Extract the [X, Y] coordinate from the center of the cell holding the provided text.  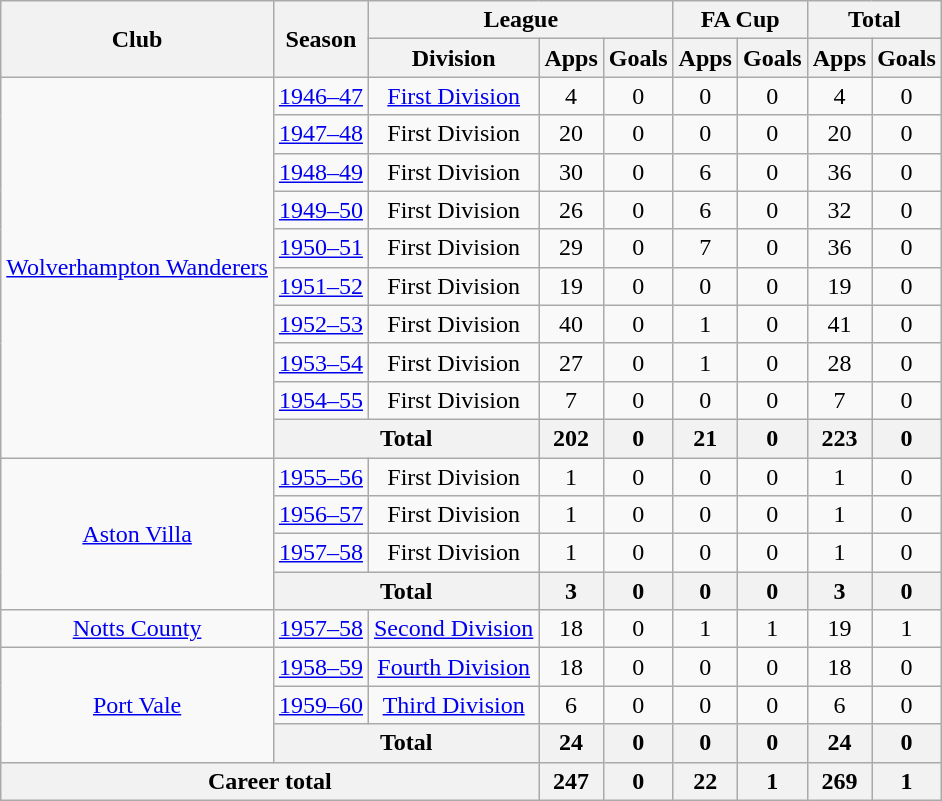
1959–60 [320, 705]
40 [571, 324]
1949–50 [320, 210]
Port Vale [138, 705]
Notts County [138, 629]
247 [571, 781]
Wolverhampton Wanderers [138, 268]
21 [705, 438]
269 [839, 781]
1948–49 [320, 172]
1955–56 [320, 477]
26 [571, 210]
1953–54 [320, 362]
1954–55 [320, 400]
1956–57 [320, 515]
Aston Villa [138, 534]
FA Cup [740, 20]
28 [839, 362]
1947–48 [320, 134]
202 [571, 438]
1952–53 [320, 324]
1958–59 [320, 667]
Season [320, 39]
Third Division [453, 705]
1950–51 [320, 248]
22 [705, 781]
30 [571, 172]
27 [571, 362]
Division [453, 58]
29 [571, 248]
223 [839, 438]
41 [839, 324]
32 [839, 210]
League [520, 20]
Second Division [453, 629]
1946–47 [320, 96]
1951–52 [320, 286]
Fourth Division [453, 667]
Career total [270, 781]
Club [138, 39]
